Capture the cell that displays the provided text and extract its (X, Y) central coordinate. 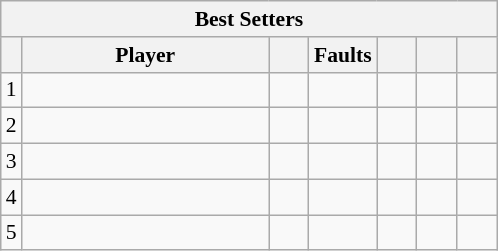
2 (12, 126)
Best Setters (249, 19)
Player (146, 55)
4 (12, 197)
Faults (343, 55)
5 (12, 233)
3 (12, 162)
1 (12, 90)
